Capture the cell that displays the provided text and extract its [X, Y] central coordinate. 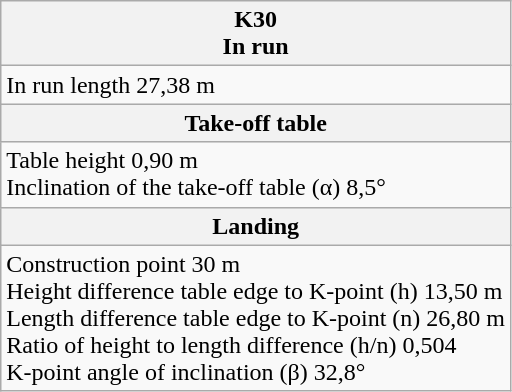
In run length 27,38 m [256, 85]
Landing [256, 226]
Take-off table [256, 123]
K30In run [256, 34]
Table height 0,90 mInclination of the take-off table (α) 8,5° [256, 174]
